Determine the (x, y) coordinate at the center of the cell enclosing the given text.  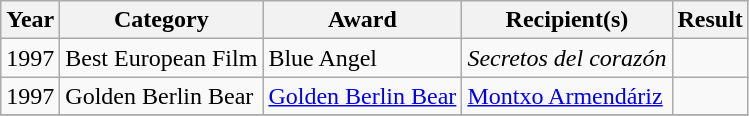
Secretos del corazón (567, 58)
Year (30, 20)
Category (162, 20)
Montxo Armendáriz (567, 96)
Recipient(s) (567, 20)
Result (710, 20)
Award (362, 20)
Blue Angel (362, 58)
Best European Film (162, 58)
